Identify which cell holds the provided text, then report its [x, y] central coordinate. 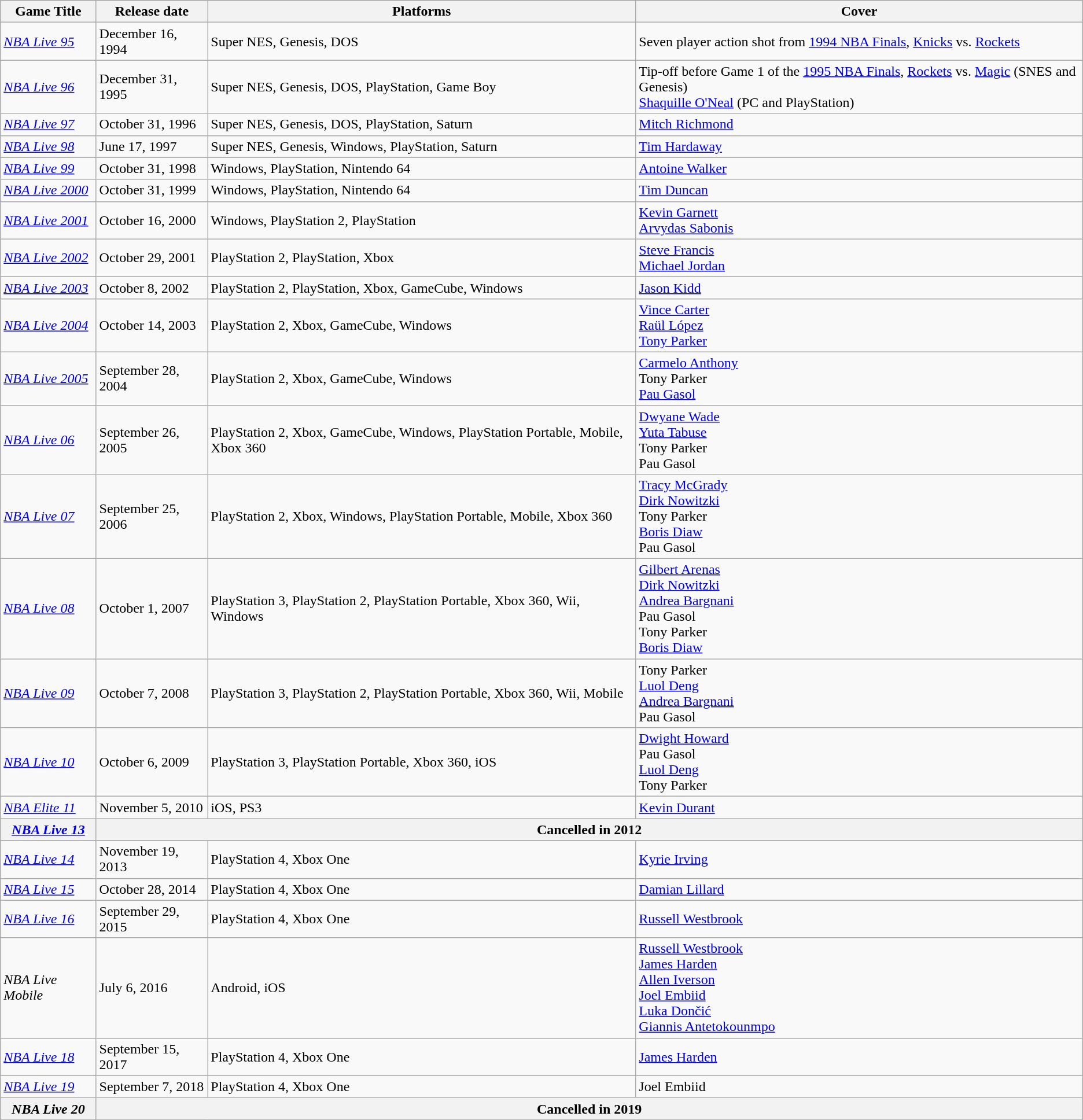
James Harden [859, 1056]
NBA Live 2001 [49, 220]
Super NES, Genesis, DOS [422, 42]
PlayStation 2, Xbox, Windows, PlayStation Portable, Mobile, Xbox 360 [422, 517]
Cancelled in 2019 [589, 1108]
PlayStation 3, PlayStation Portable, Xbox 360, iOS [422, 762]
NBA Live 06 [49, 440]
October 31, 1999 [152, 190]
NBA Live 97 [49, 124]
Mitch Richmond [859, 124]
PlayStation 2, PlayStation, Xbox, GameCube, Windows [422, 288]
October 7, 2008 [152, 693]
July 6, 2016 [152, 988]
September 15, 2017 [152, 1056]
Platforms [422, 12]
Game Title [49, 12]
Gilbert Arenas Dirk Nowitzki Andrea Bargnani Pau Gasol Tony Parker Boris Diaw [859, 609]
NBA Live 19 [49, 1086]
NBA Live 08 [49, 609]
NBA Live 18 [49, 1056]
NBA Live 2000 [49, 190]
Seven player action shot from 1994 NBA Finals, Knicks vs. Rockets [859, 42]
October 14, 2003 [152, 325]
October 8, 2002 [152, 288]
Windows, PlayStation 2, PlayStation [422, 220]
NBA Live 98 [49, 146]
Carmelo Anthony Tony Parker Pau Gasol [859, 378]
NBA Live Mobile [49, 988]
September 29, 2015 [152, 919]
Tim Duncan [859, 190]
NBA Live 96 [49, 87]
NBA Live 2003 [49, 288]
NBA Live 99 [49, 168]
September 26, 2005 [152, 440]
Super NES, Genesis, Windows, PlayStation, Saturn [422, 146]
iOS, PS3 [422, 808]
Steve Francis Michael Jordan [859, 258]
Dwight Howard Pau Gasol Luol Deng Tony Parker [859, 762]
October 31, 1996 [152, 124]
NBA Live 95 [49, 42]
Cover [859, 12]
NBA Live 2005 [49, 378]
Jason Kidd [859, 288]
Release date [152, 12]
NBA Live 2004 [49, 325]
Tony Parker Luol Deng Andrea Bargnani Pau Gasol [859, 693]
June 17, 1997 [152, 146]
NBA Live 10 [49, 762]
Kevin Garnett Arvydas Sabonis [859, 220]
Russell Westbrook [859, 919]
October 1, 2007 [152, 609]
Android, iOS [422, 988]
October 28, 2014 [152, 889]
October 31, 1998 [152, 168]
PlayStation 3, PlayStation 2, PlayStation Portable, Xbox 360, Wii, Windows [422, 609]
Dwyane Wade Yuta Tabuse Tony Parker Pau Gasol [859, 440]
NBA Live 2002 [49, 258]
November 19, 2013 [152, 860]
Russell Westbrook James Harden Allen Iverson Joel Embiid Luka Dončić Giannis Antetokounmpo [859, 988]
NBA Elite 11 [49, 808]
September 28, 2004 [152, 378]
December 31, 1995 [152, 87]
Joel Embiid [859, 1086]
Antoine Walker [859, 168]
September 25, 2006 [152, 517]
Cancelled in 2012 [589, 830]
PlayStation 2, PlayStation, Xbox [422, 258]
NBA Live 14 [49, 860]
PlayStation 2, Xbox, GameCube, Windows, PlayStation Portable, Mobile, Xbox 360 [422, 440]
Damian Lillard [859, 889]
October 16, 2000 [152, 220]
NBA Live 07 [49, 517]
NBA Live 20 [49, 1108]
NBA Live 13 [49, 830]
Tim Hardaway [859, 146]
December 16, 1994 [152, 42]
November 5, 2010 [152, 808]
NBA Live 16 [49, 919]
Super NES, Genesis, DOS, PlayStation, Saturn [422, 124]
October 6, 2009 [152, 762]
PlayStation 3, PlayStation 2, PlayStation Portable, Xbox 360, Wii, Mobile [422, 693]
Vince Carter Raül López Tony Parker [859, 325]
Tracy McGrady Dirk Nowitzki Tony Parker Boris Diaw Pau Gasol [859, 517]
October 29, 2001 [152, 258]
Tip-off before Game 1 of the 1995 NBA Finals, Rockets vs. Magic (SNES and Genesis) Shaquille O'Neal (PC and PlayStation) [859, 87]
Super NES, Genesis, DOS, PlayStation, Game Boy [422, 87]
Kevin Durant [859, 808]
NBA Live 09 [49, 693]
NBA Live 15 [49, 889]
Kyrie Irving [859, 860]
September 7, 2018 [152, 1086]
